Locate the cell with the specified text and output its (x, y) center coordinate. 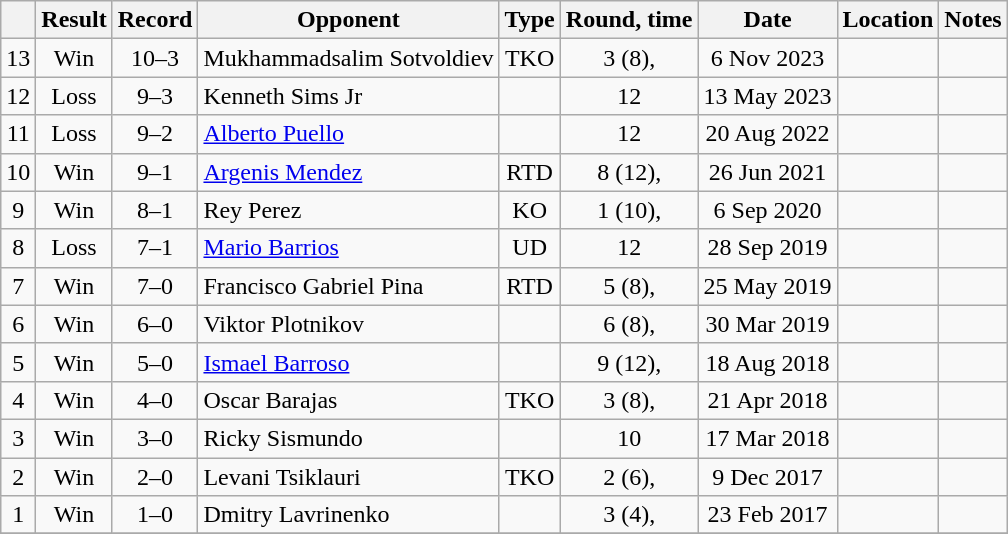
9–1 (155, 172)
Ismael Barroso (348, 362)
UD (530, 248)
Alberto Puello (348, 134)
8–1 (155, 210)
6 Nov 2023 (768, 58)
Francisco Gabriel Pina (348, 286)
18 Aug 2018 (768, 362)
9–2 (155, 134)
Oscar Barajas (348, 400)
1 (18, 515)
Ricky Sismundo (348, 438)
Record (155, 20)
Opponent (348, 20)
26 Jun 2021 (768, 172)
8 (18, 248)
Levani Tsiklauri (348, 477)
25 May 2019 (768, 286)
2–0 (155, 477)
20 Aug 2022 (768, 134)
8 (12), (629, 172)
1 (10), (629, 210)
9 Dec 2017 (768, 477)
11 (18, 134)
10–3 (155, 58)
Mario Barrios (348, 248)
7–0 (155, 286)
6–0 (155, 324)
Viktor Plotnikov (348, 324)
9 (18, 210)
6 (8), (629, 324)
1–0 (155, 515)
Result (74, 20)
7 (18, 286)
2 (6), (629, 477)
Rey Perez (348, 210)
17 Mar 2018 (768, 438)
4–0 (155, 400)
13 May 2023 (768, 96)
23 Feb 2017 (768, 515)
6 Sep 2020 (768, 210)
Round, time (629, 20)
28 Sep 2019 (768, 248)
9–3 (155, 96)
Type (530, 20)
3 (4), (629, 515)
5 (18, 362)
Date (768, 20)
Argenis Mendez (348, 172)
Location (888, 20)
Notes (973, 20)
Kenneth Sims Jr (348, 96)
KO (530, 210)
5 (8), (629, 286)
21 Apr 2018 (768, 400)
13 (18, 58)
Mukhammadsalim Sotvoldiev (348, 58)
9 (12), (629, 362)
5–0 (155, 362)
6 (18, 324)
3–0 (155, 438)
Dmitry Lavrinenko (348, 515)
3 (18, 438)
2 (18, 477)
7–1 (155, 248)
30 Mar 2019 (768, 324)
4 (18, 400)
